For the text-containing cell, return its midpoint in (X, Y) coordinate format. 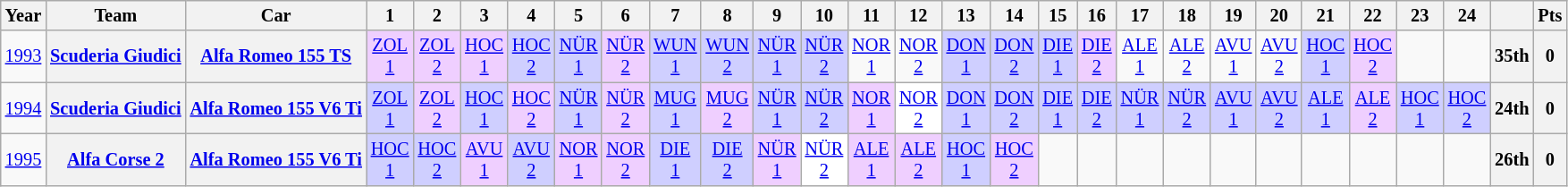
19 (1234, 15)
20 (1278, 15)
35th (1512, 56)
26th (1512, 159)
11 (871, 15)
9 (778, 15)
1 (390, 15)
21 (1325, 15)
14 (1014, 15)
3 (485, 15)
22 (1373, 15)
23 (1420, 15)
MUG1 (675, 108)
17 (1141, 15)
WUN2 (727, 56)
18 (1187, 15)
WUN1 (675, 56)
Year (23, 15)
Pts (1550, 15)
24th (1512, 108)
5 (579, 15)
2 (438, 15)
MUG2 (727, 108)
8 (727, 15)
1993 (23, 56)
12 (919, 15)
6 (626, 15)
24 (1468, 15)
16 (1097, 15)
15 (1058, 15)
Alfa Romeo 155 TS (276, 56)
Car (276, 15)
1994 (23, 108)
1995 (23, 159)
Alfa Corse 2 (115, 159)
4 (531, 15)
13 (966, 15)
7 (675, 15)
10 (824, 15)
Team (115, 15)
